Pinpoint the cell where the given text exists, returning its [x, y] midpoint coordinate. 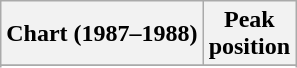
Chart (1987–1988) [102, 34]
Peakposition [249, 34]
